Capture the cell that displays the provided text and extract its (X, Y) central coordinate. 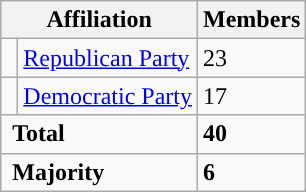
Majority (100, 172)
40 (251, 134)
Democratic Party (108, 96)
Members (251, 20)
Total (100, 134)
Affiliation (100, 20)
6 (251, 172)
Republican Party (108, 58)
23 (251, 58)
17 (251, 96)
